Determine the [X, Y] coordinate at the center of the cell enclosing the given text.  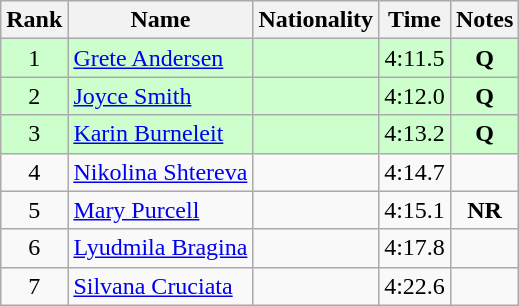
Nationality [316, 20]
1 [34, 58]
Grete Andersen [160, 58]
Rank [34, 20]
Karin Burneleit [160, 134]
4:15.1 [415, 210]
4 [34, 172]
4:14.7 [415, 172]
NR [484, 210]
5 [34, 210]
7 [34, 286]
Joyce Smith [160, 96]
4:12.0 [415, 96]
2 [34, 96]
Time [415, 20]
4:13.2 [415, 134]
Nikolina Shtereva [160, 172]
3 [34, 134]
4:11.5 [415, 58]
4:22.6 [415, 286]
Silvana Cruciata [160, 286]
Name [160, 20]
4:17.8 [415, 248]
Lyudmila Bragina [160, 248]
Notes [484, 20]
6 [34, 248]
Mary Purcell [160, 210]
